Pinpoint the cell where the given text exists, returning its [X, Y] midpoint coordinate. 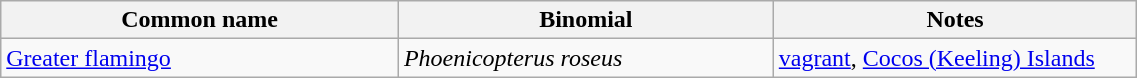
Phoenicopterus roseus [586, 58]
Notes [955, 20]
Binomial [586, 20]
vagrant, Cocos (Keeling) Islands [955, 58]
Greater flamingo [200, 58]
Common name [200, 20]
